Find where the given text appears and provide that cell's center as [X, Y] coordinate. 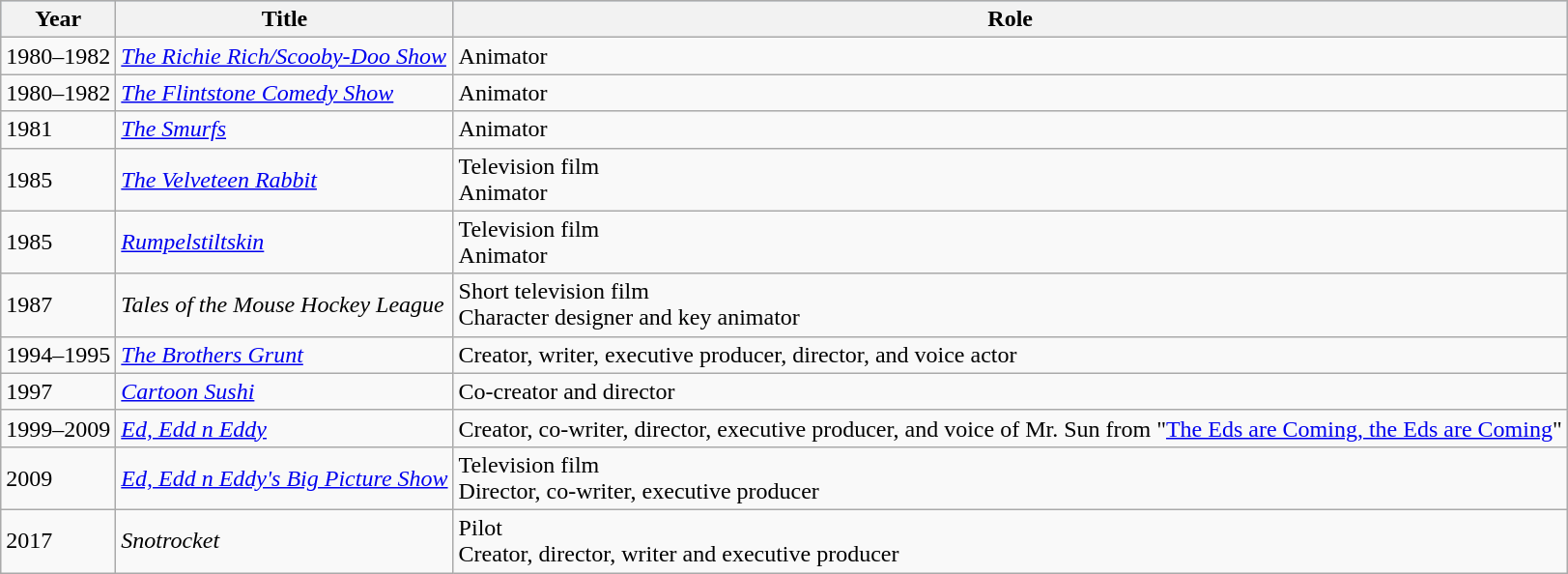
Co-creator and director [1011, 391]
Role [1011, 19]
Year [58, 19]
Short television filmCharacter designer and key animator [1011, 305]
The Velveteen Rabbit [284, 180]
The Richie Rich/Scooby-Doo Show [284, 56]
1994–1995 [58, 355]
The Smurfs [284, 129]
1997 [58, 391]
Ed, Edd n Eddy [284, 428]
The Flintstone Comedy Show [284, 93]
Rumpelstiltskin [284, 242]
Title [284, 19]
Television filmDirector, co-writer, executive producer [1011, 477]
Creator, writer, executive producer, director, and voice actor [1011, 355]
Ed, Edd n Eddy's Big Picture Show [284, 477]
1981 [58, 129]
1999–2009 [58, 428]
PilotCreator, director, writer and executive producer [1011, 541]
Tales of the Mouse Hockey League [284, 305]
2009 [58, 477]
The Brothers Grunt [284, 355]
2017 [58, 541]
1987 [58, 305]
Snotrocket [284, 541]
Cartoon Sushi [284, 391]
Creator, co-writer, director, executive producer, and voice of Mr. Sun from "The Eds are Coming, the Eds are Coming" [1011, 428]
